For the text-containing cell, return its midpoint in (X, Y) coordinate format. 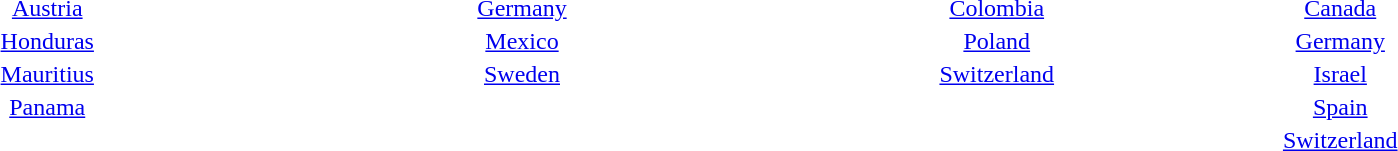
Poland (997, 41)
Mexico (522, 41)
Sweden (522, 75)
Switzerland (997, 75)
